Return the (X, Y) coordinate for the center point of the cell that contains the specified text.  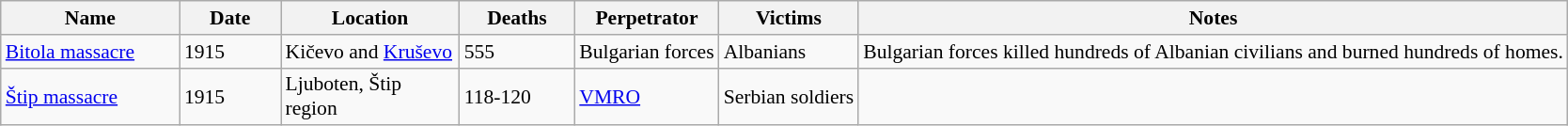
Victims (790, 18)
Perpetrator (647, 18)
Name (90, 18)
Kičevo and Kruševo (369, 52)
Date (230, 18)
118-120 (517, 96)
Serbian soldiers (790, 96)
Bulgarian forces (647, 52)
VMRO (647, 96)
Ljuboten, Štip region (369, 96)
Location (369, 18)
Bitola massacre (90, 52)
555 (517, 52)
Bulgarian forces killed hundreds of Albanian civilians and burned hundreds of homes. (1213, 52)
Deaths (517, 18)
Albanians (790, 52)
Štip massacre (90, 96)
Notes (1213, 18)
